Return [x, y] of the center of cell containing provided text 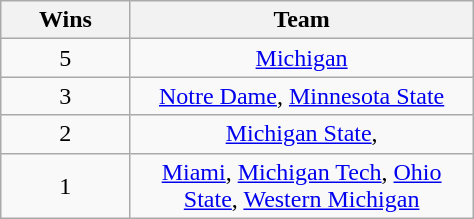
3 [66, 96]
Wins [66, 20]
Team [302, 20]
2 [66, 134]
Michigan State, [302, 134]
Miami, Michigan Tech, Ohio State, Western Michigan [302, 186]
Michigan [302, 58]
1 [66, 186]
5 [66, 58]
Notre Dame, Minnesota State [302, 96]
